For the text-containing cell, return its midpoint in [X, Y] coordinate format. 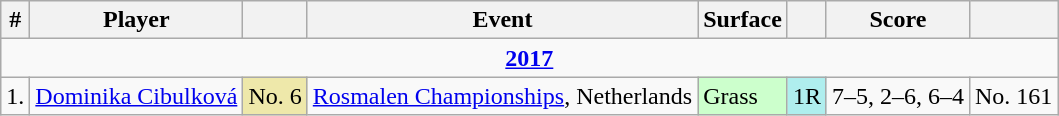
No. 6 [275, 96]
Dominika Cibulková [136, 96]
Surface [743, 20]
2017 [530, 58]
Score [898, 20]
1R [806, 96]
Player [136, 20]
Event [502, 20]
1. [16, 96]
No. 161 [1013, 96]
Rosmalen Championships, Netherlands [502, 96]
7–5, 2–6, 6–4 [898, 96]
Grass [743, 96]
# [16, 20]
